Return the (X, Y) coordinate for the center point of the cell that contains the specified text.  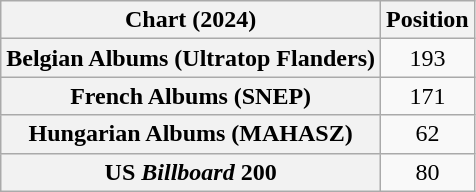
Chart (2024) (191, 20)
171 (428, 96)
Hungarian Albums (MAHASZ) (191, 134)
80 (428, 172)
US Billboard 200 (191, 172)
French Albums (SNEP) (191, 96)
62 (428, 134)
193 (428, 58)
Position (428, 20)
Belgian Albums (Ultratop Flanders) (191, 58)
